From the cell containing the given text, extract its center point as (x, y) coordinate. 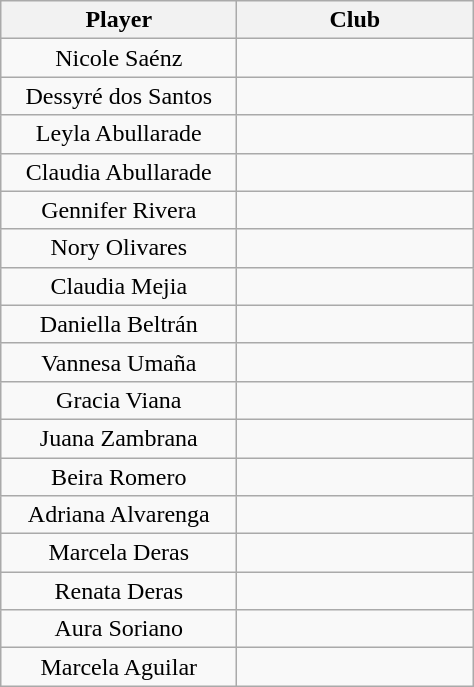
Gennifer Rivera (119, 210)
Claudia Abullarade (119, 172)
Marcela Deras (119, 553)
Adriana Alvarenga (119, 515)
Club (355, 20)
Marcela Aguilar (119, 667)
Nicole Saénz (119, 58)
Gracia Viana (119, 400)
Leyla Abullarade (119, 134)
Player (119, 20)
Aura Soriano (119, 629)
Beira Romero (119, 477)
Nory Olivares (119, 248)
Daniella Beltrán (119, 324)
Renata Deras (119, 591)
Vannesa Umaña (119, 362)
Dessyré dos Santos (119, 96)
Juana Zambrana (119, 438)
Claudia Mejia (119, 286)
